Determine the [x, y] coordinate at the center of the cell enclosing the given text.  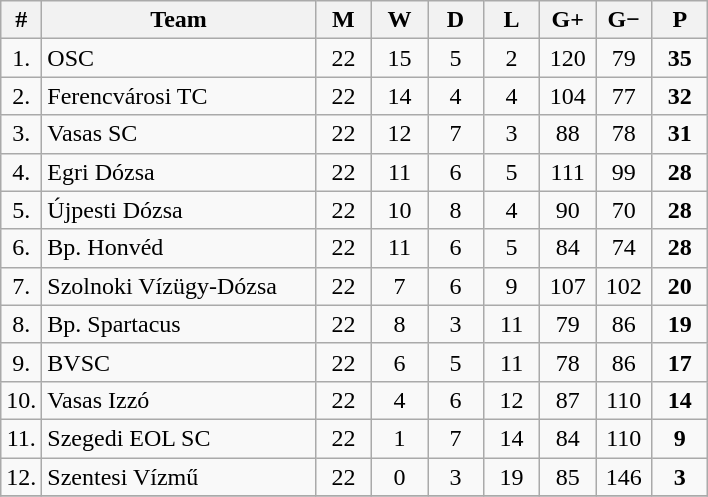
11. [22, 438]
74 [624, 248]
88 [568, 134]
3. [22, 134]
Bp. Spartacus [179, 324]
Újpesti Dózsa [179, 210]
102 [624, 286]
Vasas Izzó [179, 400]
20 [680, 286]
Szolnoki Vízügy-Dózsa [179, 286]
99 [624, 172]
31 [680, 134]
1. [22, 58]
85 [568, 477]
Ferencvárosi TC [179, 96]
P [680, 20]
W [399, 20]
35 [680, 58]
Team [179, 20]
Szegedi EOL SC [179, 438]
Egri Dózsa [179, 172]
BVSC [179, 362]
15 [399, 58]
1 [399, 438]
104 [568, 96]
6. [22, 248]
17 [680, 362]
5. [22, 210]
0 [399, 477]
7. [22, 286]
D [456, 20]
Bp. Honvéd [179, 248]
2 [512, 58]
9. [22, 362]
111 [568, 172]
10 [399, 210]
12. [22, 477]
G− [624, 20]
8. [22, 324]
Szentesi Vízmű [179, 477]
OSC [179, 58]
4. [22, 172]
146 [624, 477]
77 [624, 96]
G+ [568, 20]
M [343, 20]
32 [680, 96]
2. [22, 96]
L [512, 20]
120 [568, 58]
70 [624, 210]
Vasas SC [179, 134]
10. [22, 400]
90 [568, 210]
87 [568, 400]
# [22, 20]
107 [568, 286]
